Find where the given text appears and provide that cell's center as [x, y] coordinate. 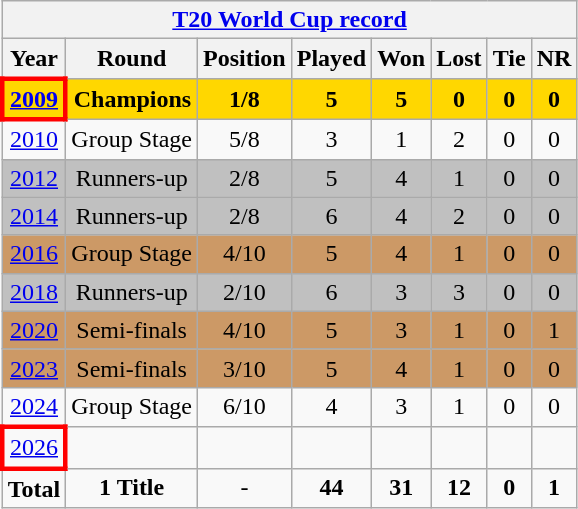
2020 [34, 330]
2014 [34, 216]
Tie [509, 59]
Round [132, 59]
2024 [34, 407]
1 Title [132, 488]
2023 [34, 368]
Position [245, 59]
T20 World Cup record [290, 20]
12 [459, 488]
2026 [34, 448]
5/8 [245, 139]
2009 [34, 98]
1/8 [245, 98]
Total [34, 488]
Champions [132, 98]
NR [554, 59]
31 [402, 488]
Year [34, 59]
2016 [34, 254]
Played [331, 59]
44 [331, 488]
Won [402, 59]
Lost [459, 59]
2/10 [245, 292]
2018 [34, 292]
2010 [34, 139]
3/10 [245, 368]
6/10 [245, 407]
2012 [34, 178]
- [245, 488]
